From the cell containing the given text, extract its center point as [X, Y] coordinate. 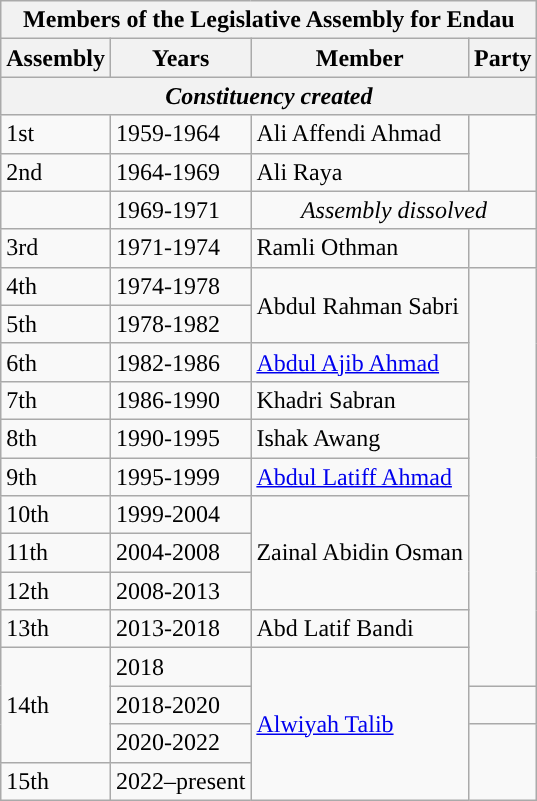
Ali Affendi Ahmad [360, 134]
1978-1982 [180, 324]
8th [56, 438]
2018 [180, 667]
12th [56, 591]
Ramli Othman [360, 248]
1964-1969 [180, 172]
Ali Raya [360, 172]
15th [56, 781]
1974-1978 [180, 286]
Alwiyah Talib [360, 724]
1995-1999 [180, 477]
1959-1964 [180, 134]
2022–present [180, 781]
Abd Latif Bandi [360, 629]
1st [56, 134]
1986-1990 [180, 400]
1982-1986 [180, 362]
2018-2020 [180, 705]
6th [56, 362]
Members of the Legislative Assembly for Endau [269, 20]
10th [56, 515]
11th [56, 553]
2008-2013 [180, 591]
7th [56, 400]
4th [56, 286]
Constituency created [269, 96]
Assembly dissolved [394, 210]
2020-2022 [180, 743]
1971-1974 [180, 248]
3rd [56, 248]
14th [56, 705]
Party [503, 58]
5th [56, 324]
Years [180, 58]
Ishak Awang [360, 438]
1999-2004 [180, 515]
Khadri Sabran [360, 400]
13th [56, 629]
9th [56, 477]
1990-1995 [180, 438]
1969-1971 [180, 210]
Abdul Latiff Ahmad [360, 477]
Zainal Abidin Osman [360, 553]
Assembly [56, 58]
2013-2018 [180, 629]
2004-2008 [180, 553]
2nd [56, 172]
Abdul Rahman Sabri [360, 305]
Member [360, 58]
Abdul Ajib Ahmad [360, 362]
